Search for the cell housing the specified text and yield its [x, y] center coordinate. 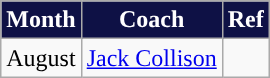
August [41, 58]
Jack Collison [152, 58]
Month [41, 20]
Coach [152, 20]
Ref [246, 20]
